Capture the cell that displays the provided text and extract its [x, y] central coordinate. 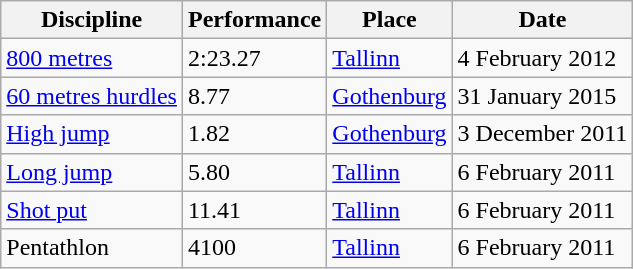
4 February 2012 [542, 58]
Pentathlon [92, 248]
Discipline [92, 20]
4100 [254, 248]
Shot put [92, 210]
60 metres hurdles [92, 96]
Performance [254, 20]
Place [390, 20]
800 metres [92, 58]
31 January 2015 [542, 96]
8.77 [254, 96]
1.82 [254, 134]
5.80 [254, 172]
2:23.27 [254, 58]
Date [542, 20]
High jump [92, 134]
Long jump [92, 172]
3 December 2011 [542, 134]
11.41 [254, 210]
